Return the [X, Y] coordinate for the center point of the cell that contains the specified text.  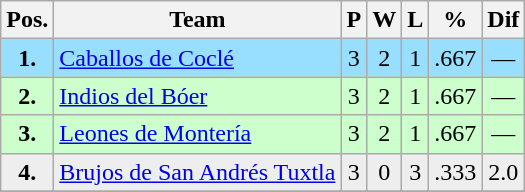
L [416, 20]
.333 [456, 172]
Leones de Montería [198, 134]
Brujos de San Andrés Tuxtla [198, 172]
3. [28, 134]
2.0 [504, 172]
Pos. [28, 20]
% [456, 20]
Dif [504, 20]
Indios del Bóer [198, 96]
Caballos de Coclé [198, 58]
Team [198, 20]
2. [28, 96]
W [384, 20]
4. [28, 172]
0 [384, 172]
P [354, 20]
1. [28, 58]
